Determine the [X, Y] coordinate at the center of the cell enclosing the given text.  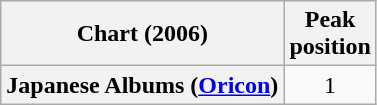
1 [330, 85]
Chart (2006) [142, 34]
Japanese Albums (Oricon) [142, 85]
Peakposition [330, 34]
